Output the [x, y] coordinate of the center of the cell containing the given text.  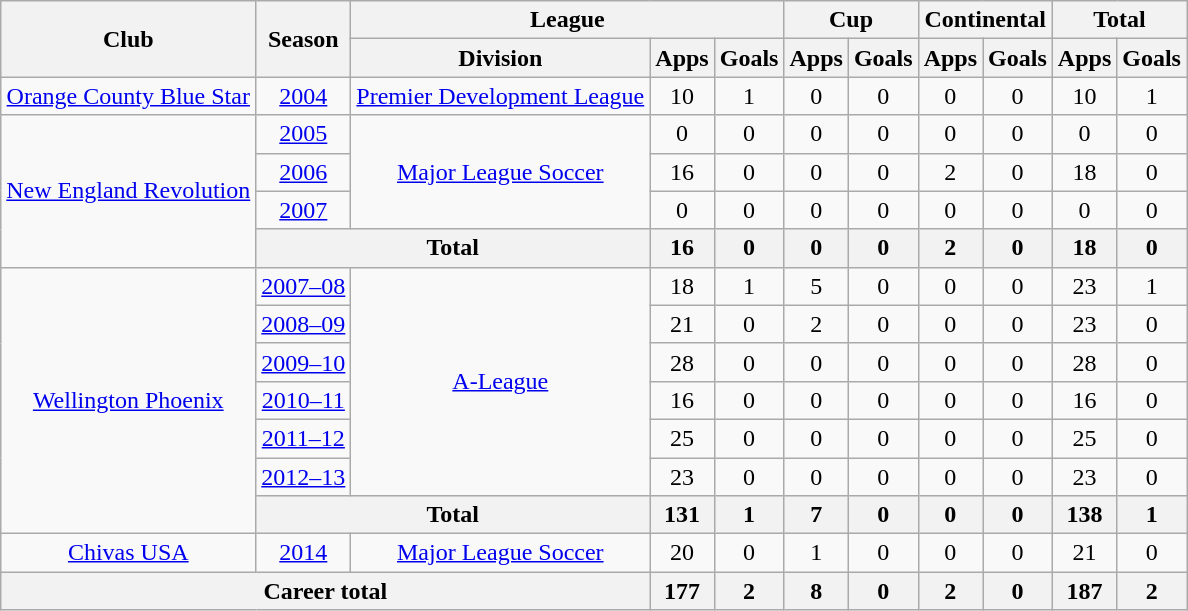
2010–11 [304, 400]
Club [128, 39]
138 [1084, 515]
2011–12 [304, 438]
Orange County Blue Star [128, 96]
League [568, 20]
2007–08 [304, 286]
2006 [304, 172]
Continental [985, 20]
Season [304, 39]
Division [500, 58]
Career total [326, 591]
Chivas USA [128, 553]
20 [682, 553]
187 [1084, 591]
2007 [304, 210]
2012–13 [304, 477]
5 [816, 286]
7 [816, 515]
2004 [304, 96]
2009–10 [304, 362]
A-League [500, 381]
2014 [304, 553]
Wellington Phoenix [128, 400]
Premier Development League [500, 96]
New England Revolution [128, 191]
131 [682, 515]
8 [816, 591]
Cup [851, 20]
177 [682, 591]
2008–09 [304, 324]
2005 [304, 134]
